Detect which cell encompasses the target text, then output its [x, y] center coordinate. 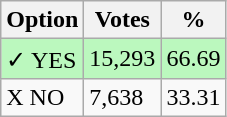
Votes [122, 20]
X NO [42, 97]
% [194, 20]
✓ YES [42, 59]
33.31 [194, 97]
7,638 [122, 97]
Option [42, 20]
15,293 [122, 59]
66.69 [194, 59]
